Search for the cell housing the specified text and yield its (X, Y) center coordinate. 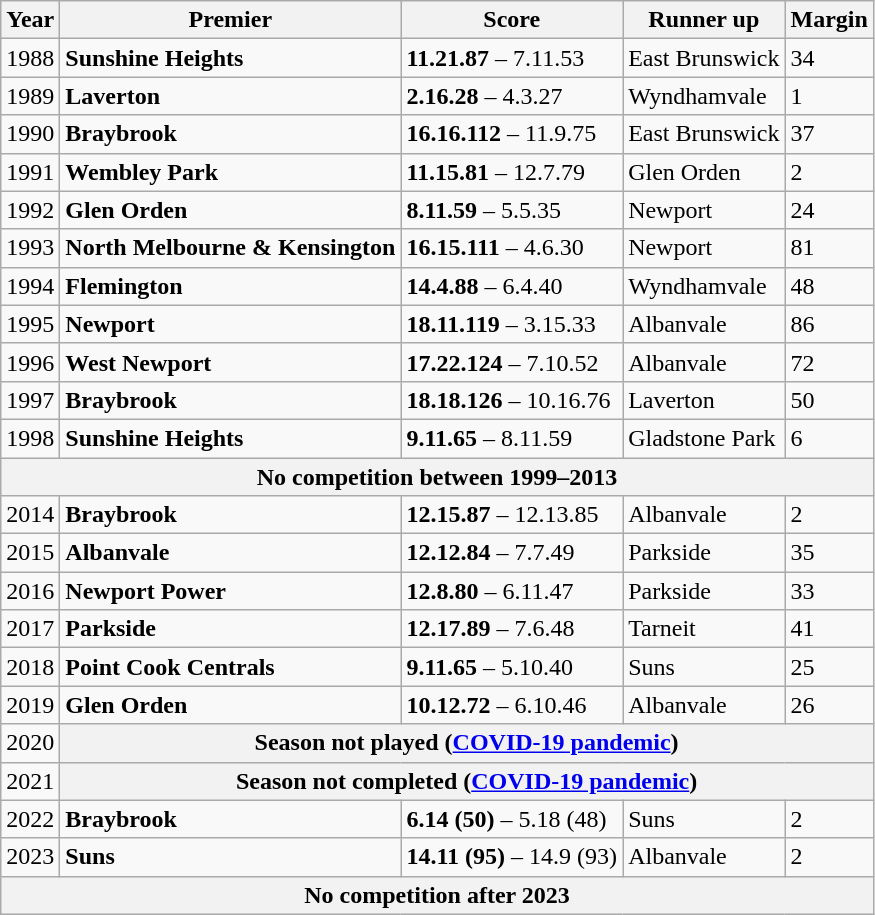
35 (829, 553)
86 (829, 324)
6.14 (50) – 5.18 (48) (512, 819)
72 (829, 362)
37 (829, 134)
33 (829, 591)
Newport Power (230, 591)
2015 (30, 553)
Season not completed (COVID-19 pandemic) (467, 781)
1995 (30, 324)
Score (512, 20)
1998 (30, 438)
14.11 (95) – 14.9 (93) (512, 857)
24 (829, 210)
West Newport (230, 362)
Premier (230, 20)
18.18.126 – 10.16.76 (512, 400)
2023 (30, 857)
Season not played (COVID-19 pandemic) (467, 743)
1996 (30, 362)
25 (829, 667)
41 (829, 629)
2022 (30, 819)
48 (829, 286)
2017 (30, 629)
12.17.89 – 7.6.48 (512, 629)
2.16.28 – 4.3.27 (512, 96)
Tarneit (704, 629)
North Melbourne & Kensington (230, 248)
50 (829, 400)
1990 (30, 134)
1988 (30, 58)
2019 (30, 705)
16.15.111 – 4.6.30 (512, 248)
Gladstone Park (704, 438)
Margin (829, 20)
1989 (30, 96)
1991 (30, 172)
Runner up (704, 20)
11.15.81 – 12.7.79 (512, 172)
8.11.59 – 5.5.35 (512, 210)
26 (829, 705)
No competition between 1999–2013 (438, 477)
11.21.87 – 7.11.53 (512, 58)
2021 (30, 781)
Wembley Park (230, 172)
17.22.124 – 7.10.52 (512, 362)
12.12.84 – 7.7.49 (512, 553)
34 (829, 58)
81 (829, 248)
10.12.72 – 6.10.46 (512, 705)
9.11.65 – 5.10.40 (512, 667)
14.4.88 – 6.4.40 (512, 286)
1994 (30, 286)
2020 (30, 743)
2016 (30, 591)
Year (30, 20)
1993 (30, 248)
18.11.119 – 3.15.33 (512, 324)
1992 (30, 210)
1997 (30, 400)
12.8.80 – 6.11.47 (512, 591)
2018 (30, 667)
16.16.112 – 11.9.75 (512, 134)
1 (829, 96)
Flemington (230, 286)
No competition after 2023 (438, 895)
12.15.87 – 12.13.85 (512, 515)
6 (829, 438)
9.11.65 – 8.11.59 (512, 438)
Point Cook Centrals (230, 667)
2014 (30, 515)
